Determine the [x, y] coordinate at the center of the cell enclosing the given text.  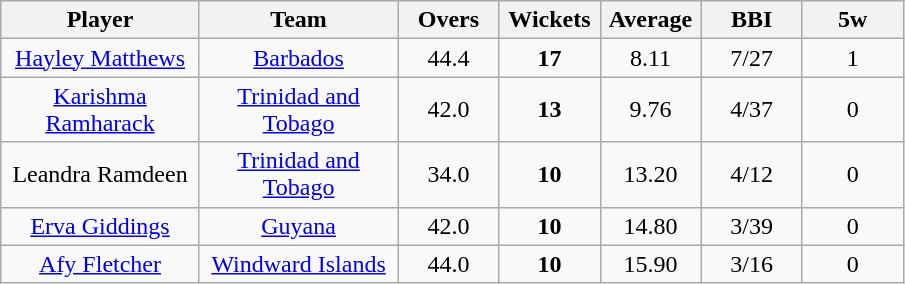
Barbados [298, 58]
BBI [752, 20]
8.11 [650, 58]
7/27 [752, 58]
Erva Giddings [100, 226]
44.4 [448, 58]
13 [550, 110]
Karishma Ramharack [100, 110]
Windward Islands [298, 264]
34.0 [448, 174]
4/37 [752, 110]
13.20 [650, 174]
Overs [448, 20]
9.76 [650, 110]
Player [100, 20]
1 [852, 58]
3/39 [752, 226]
Average [650, 20]
15.90 [650, 264]
5w [852, 20]
Hayley Matthews [100, 58]
Afy Fletcher [100, 264]
4/12 [752, 174]
Guyana [298, 226]
17 [550, 58]
Team [298, 20]
Leandra Ramdeen [100, 174]
44.0 [448, 264]
Wickets [550, 20]
14.80 [650, 226]
3/16 [752, 264]
